Search for the cell housing the specified text and yield its [x, y] center coordinate. 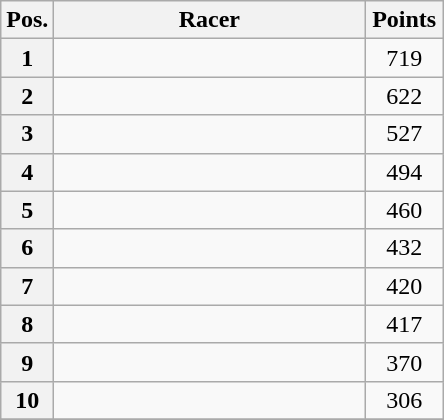
8 [28, 324]
420 [404, 286]
622 [404, 96]
370 [404, 362]
719 [404, 58]
494 [404, 172]
7 [28, 286]
Points [404, 20]
6 [28, 248]
417 [404, 324]
4 [28, 172]
10 [28, 400]
306 [404, 400]
Racer [210, 20]
3 [28, 134]
5 [28, 210]
Pos. [28, 20]
460 [404, 210]
9 [28, 362]
1 [28, 58]
432 [404, 248]
2 [28, 96]
527 [404, 134]
